Identify which cell holds the provided text, then report its [x, y] central coordinate. 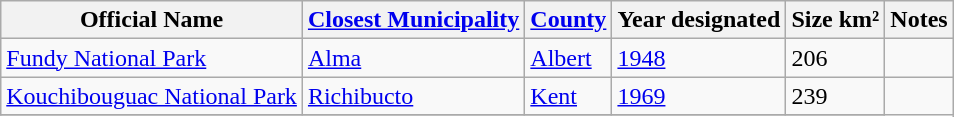
Official Name [152, 20]
Size km² [836, 20]
Albert [568, 58]
County [568, 20]
Year designated [699, 20]
Richibucto [413, 96]
1969 [699, 96]
Alma [413, 58]
239 [836, 96]
Notes [919, 20]
1948 [699, 58]
Kent [568, 96]
Closest Municipality [413, 20]
Kouchibouguac National Park [152, 96]
Fundy National Park [152, 58]
206 [836, 58]
